Determine the (X, Y) coordinate at the center of the cell enclosing the given text.  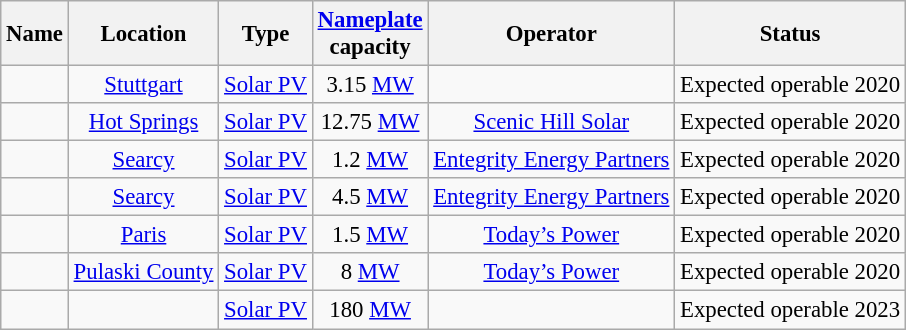
4.5 MW (370, 197)
Stuttgart (143, 85)
Operator (552, 34)
8 MW (370, 273)
12.75 MW (370, 122)
1.5 MW (370, 235)
3.15 MW (370, 85)
Status (790, 34)
Hot Springs (143, 122)
Paris (143, 235)
Type (266, 34)
180 MW (370, 310)
Nameplatecapacity (370, 34)
Expected operable 2023 (790, 310)
1.2 MW (370, 160)
Pulaski County (143, 273)
Scenic Hill Solar (552, 122)
Location (143, 34)
Name (35, 34)
